Find where the given text appears and provide that cell's center as [x, y] coordinate. 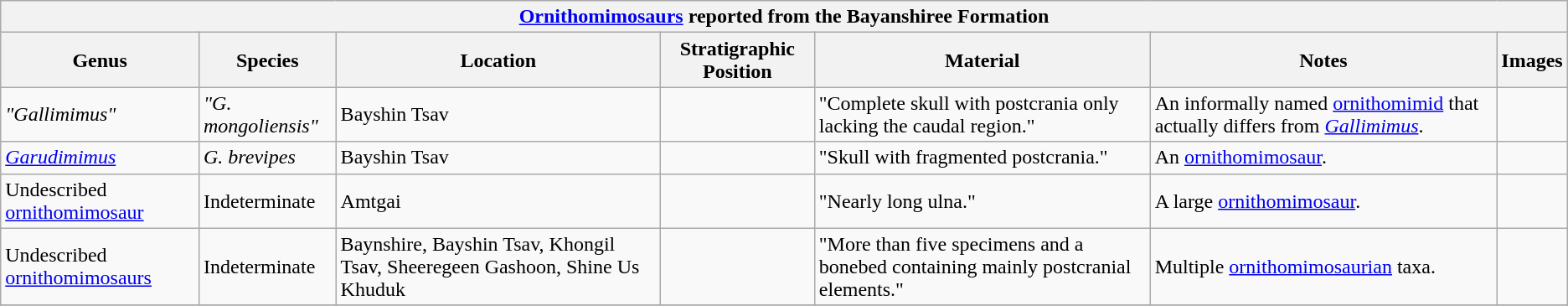
Genus [101, 60]
Species [267, 60]
Location [498, 60]
Undescribed ornithomimosaurs [101, 267]
"More than five specimens and a bonebed containing mainly postcranial elements." [982, 267]
Garudimimus [101, 158]
Material [982, 60]
Images [1532, 60]
Baynshire, Bayshin Tsav, Khongil Tsav, Sheeregeen Gashoon, Shine Us Khuduk [498, 267]
"Skull with fragmented postcrania." [982, 158]
"Gallimimus" [101, 114]
Undescribed ornithomimosaur [101, 201]
An ornithomimosaur. [1323, 158]
"Nearly long ulna." [982, 201]
An informally named ornithomimid that actually differs from Gallimimus. [1323, 114]
"G. mongoliensis" [267, 114]
Ornithomimosaurs reported from the Bayanshiree Formation [784, 17]
Notes [1323, 60]
A large ornithomimosaur. [1323, 201]
Amtgai [498, 201]
G. brevipes [267, 158]
Multiple ornithomimosaurian taxa. [1323, 267]
Stratigraphic Position [737, 60]
"Complete skull with postcrania only lacking the caudal region." [982, 114]
